Capture the cell that displays the provided text and extract its (x, y) central coordinate. 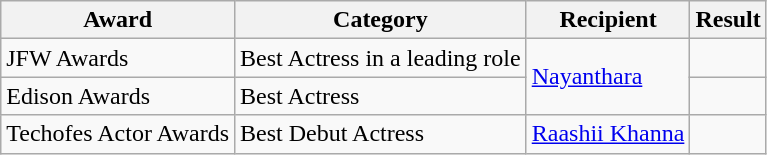
Category (381, 20)
Best Actress in a leading role (381, 58)
Best Debut Actress (381, 134)
Nayanthara (608, 77)
JFW Awards (118, 58)
Edison Awards (118, 96)
Best Actress (381, 96)
Result (728, 20)
Raashii Khanna (608, 134)
Techofes Actor Awards (118, 134)
Award (118, 20)
Recipient (608, 20)
